Output the (x, y) coordinate of the center of the cell containing the given text.  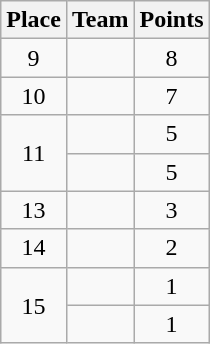
Team (100, 20)
9 (34, 58)
10 (34, 96)
Points (172, 20)
14 (34, 248)
3 (172, 210)
7 (172, 96)
13 (34, 210)
2 (172, 248)
Place (34, 20)
11 (34, 153)
15 (34, 305)
8 (172, 58)
